Extract the (x, y) coordinate from the center of the cell holding the provided text.  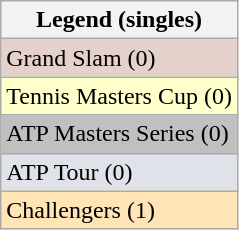
ATP Masters Series (0) (120, 134)
ATP Tour (0) (120, 172)
Grand Slam (0) (120, 58)
Challengers (1) (120, 210)
Legend (singles) (120, 20)
Tennis Masters Cup (0) (120, 96)
